Output the [X, Y] coordinate of the center of the cell containing the given text.  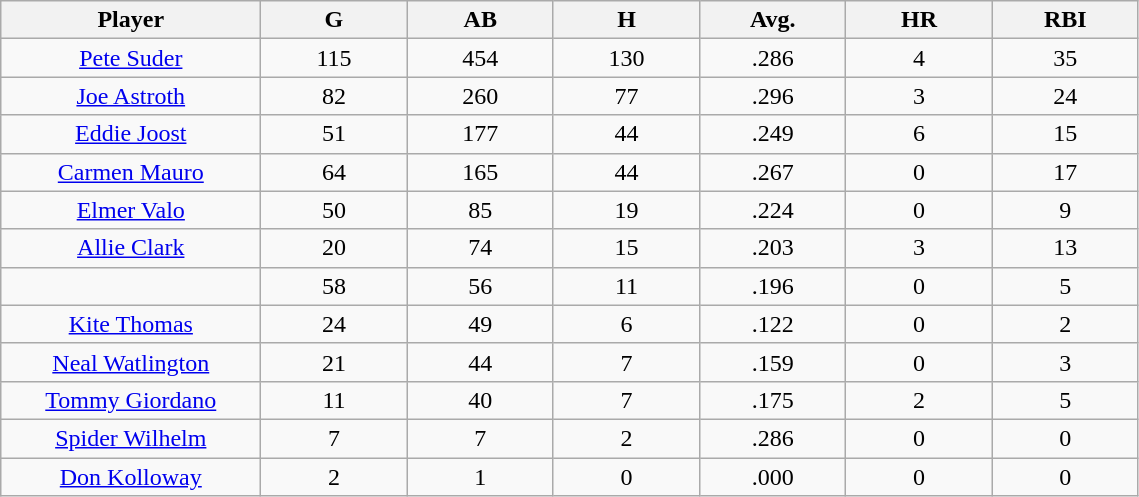
Joe Astroth [131, 96]
H [626, 20]
AB [480, 20]
165 [480, 172]
17 [1065, 172]
77 [626, 96]
74 [480, 248]
.249 [773, 134]
13 [1065, 248]
Don Kolloway [131, 477]
19 [626, 210]
58 [334, 286]
9 [1065, 210]
Neal Watlington [131, 362]
85 [480, 210]
454 [480, 58]
51 [334, 134]
115 [334, 58]
35 [1065, 58]
Player [131, 20]
49 [480, 324]
50 [334, 210]
.224 [773, 210]
RBI [1065, 20]
Avg. [773, 20]
40 [480, 400]
56 [480, 286]
.122 [773, 324]
Spider Wilhelm [131, 438]
1 [480, 477]
.203 [773, 248]
Elmer Valo [131, 210]
82 [334, 96]
.196 [773, 286]
177 [480, 134]
260 [480, 96]
4 [919, 58]
.000 [773, 477]
Tommy Giordano [131, 400]
64 [334, 172]
.267 [773, 172]
20 [334, 248]
Carmen Mauro [131, 172]
Kite Thomas [131, 324]
HR [919, 20]
21 [334, 362]
Allie Clark [131, 248]
.159 [773, 362]
.175 [773, 400]
G [334, 20]
130 [626, 58]
Pete Suder [131, 58]
.296 [773, 96]
Eddie Joost [131, 134]
